Scan for the cell matching the given text and deliver its (X, Y) coordinate at center. 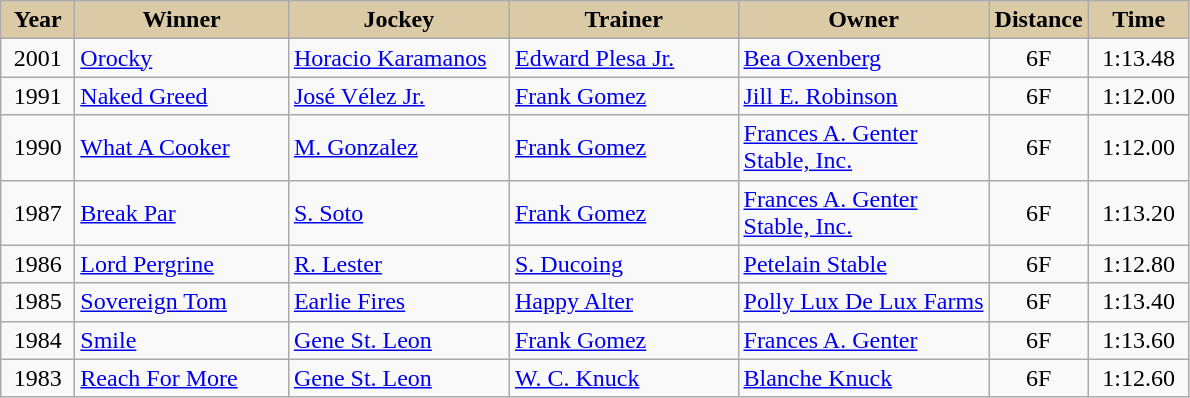
1984 (38, 340)
1990 (38, 148)
Bea Oxenberg (864, 58)
Owner (864, 20)
Break Par (182, 212)
S. Ducoing (624, 264)
Orocky (182, 58)
Edward Plesa Jr. (624, 58)
Frances A. Genter (864, 340)
Naked Greed (182, 96)
Jockey (398, 20)
R. Lester (398, 264)
Smile (182, 340)
Earlie Fires (398, 302)
Sovereign Tom (182, 302)
1:13.48 (1138, 58)
1:12.60 (1138, 378)
Horacio Karamanos (398, 58)
1985 (38, 302)
Petelain Stable (864, 264)
1:13.40 (1138, 302)
1:13.20 (1138, 212)
Blanche Knuck (864, 378)
Trainer (624, 20)
1986 (38, 264)
What A Cooker (182, 148)
Year (38, 20)
Time (1138, 20)
Lord Pergrine (182, 264)
Winner (182, 20)
Polly Lux De Lux Farms (864, 302)
2001 (38, 58)
Distance (1038, 20)
Jill E. Robinson (864, 96)
Happy Alter (624, 302)
1991 (38, 96)
1987 (38, 212)
S. Soto (398, 212)
Reach For More (182, 378)
W. C. Knuck (624, 378)
1:12.80 (1138, 264)
1:13.60 (1138, 340)
1983 (38, 378)
José Vélez Jr. (398, 96)
M. Gonzalez (398, 148)
